Extract the (x, y) coordinate from the center of the cell holding the provided text.  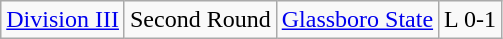
Division III (63, 20)
Second Round (200, 20)
Glassboro State (357, 20)
L 0-1 (470, 20)
